Return the [X, Y] coordinate for the center point of the cell that contains the specified text.  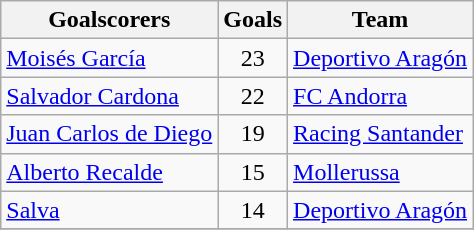
FC Andorra [380, 96]
19 [253, 134]
Mollerussa [380, 172]
Goalscorers [110, 20]
14 [253, 210]
Alberto Recalde [110, 172]
Salva [110, 210]
15 [253, 172]
Racing Santander [380, 134]
Team [380, 20]
Goals [253, 20]
Moisés García [110, 58]
Juan Carlos de Diego [110, 134]
22 [253, 96]
23 [253, 58]
Salvador Cardona [110, 96]
